Provide the (X, Y) coordinate of the cell's center where the given text is located.  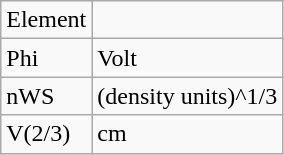
Element (46, 20)
nWS (46, 96)
(density units)^1/3 (188, 96)
Volt (188, 58)
cm (188, 134)
Phi (46, 58)
V(2/3) (46, 134)
